Determine the (X, Y) coordinate at the center of the cell enclosing the given text.  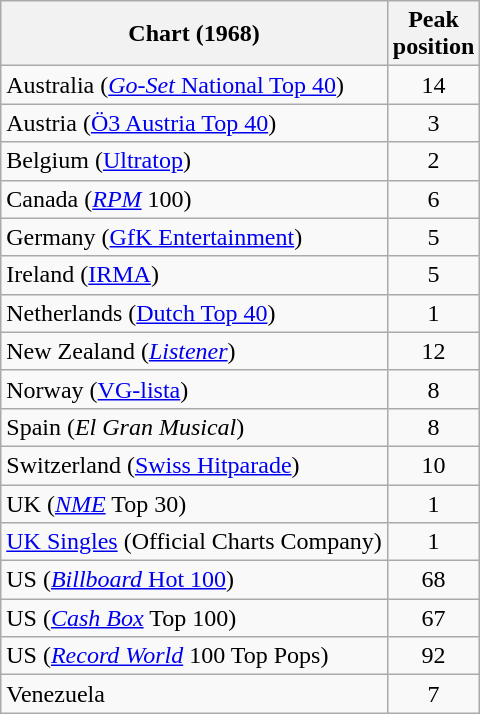
US (Cash Box Top 100) (194, 618)
Chart (1968) (194, 34)
92 (433, 656)
12 (433, 351)
US (Billboard Hot 100) (194, 580)
UK Singles (Official Charts Company) (194, 542)
Canada (RPM 100) (194, 199)
UK (NME Top 30) (194, 503)
Switzerland (Swiss Hitparade) (194, 465)
3 (433, 123)
US (Record World 100 Top Pops) (194, 656)
Venezuela (194, 694)
7 (433, 694)
Ireland (IRMA) (194, 275)
68 (433, 580)
Germany (GfK Entertainment) (194, 237)
Netherlands (Dutch Top 40) (194, 313)
Belgium (Ultratop) (194, 161)
67 (433, 618)
14 (433, 85)
Peakposition (433, 34)
10 (433, 465)
Norway (VG-lista) (194, 389)
Australia (Go-Set National Top 40) (194, 85)
2 (433, 161)
Austria (Ö3 Austria Top 40) (194, 123)
Spain (El Gran Musical) (194, 427)
New Zealand (Listener) (194, 351)
6 (433, 199)
